Output the (x, y) coordinate of the center of the cell containing the given text.  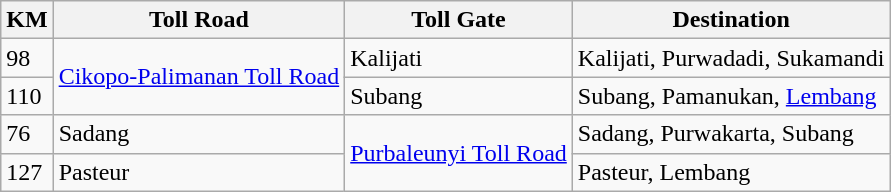
Toll Gate (459, 20)
KM (27, 20)
Cikopo-Palimanan Toll Road (199, 77)
Purbaleunyi Toll Road (459, 153)
Kalijati (459, 58)
127 (27, 172)
76 (27, 134)
Pasteur, Lembang (731, 172)
Sadang (199, 134)
Subang, Pamanukan, Lembang (731, 96)
98 (27, 58)
Sadang, Purwakarta, Subang (731, 134)
Pasteur (199, 172)
Toll Road (199, 20)
Kalijati, Purwadadi, Sukamandi (731, 58)
Subang (459, 96)
Destination (731, 20)
110 (27, 96)
